Locate the cell with the specified text and output its (x, y) center coordinate. 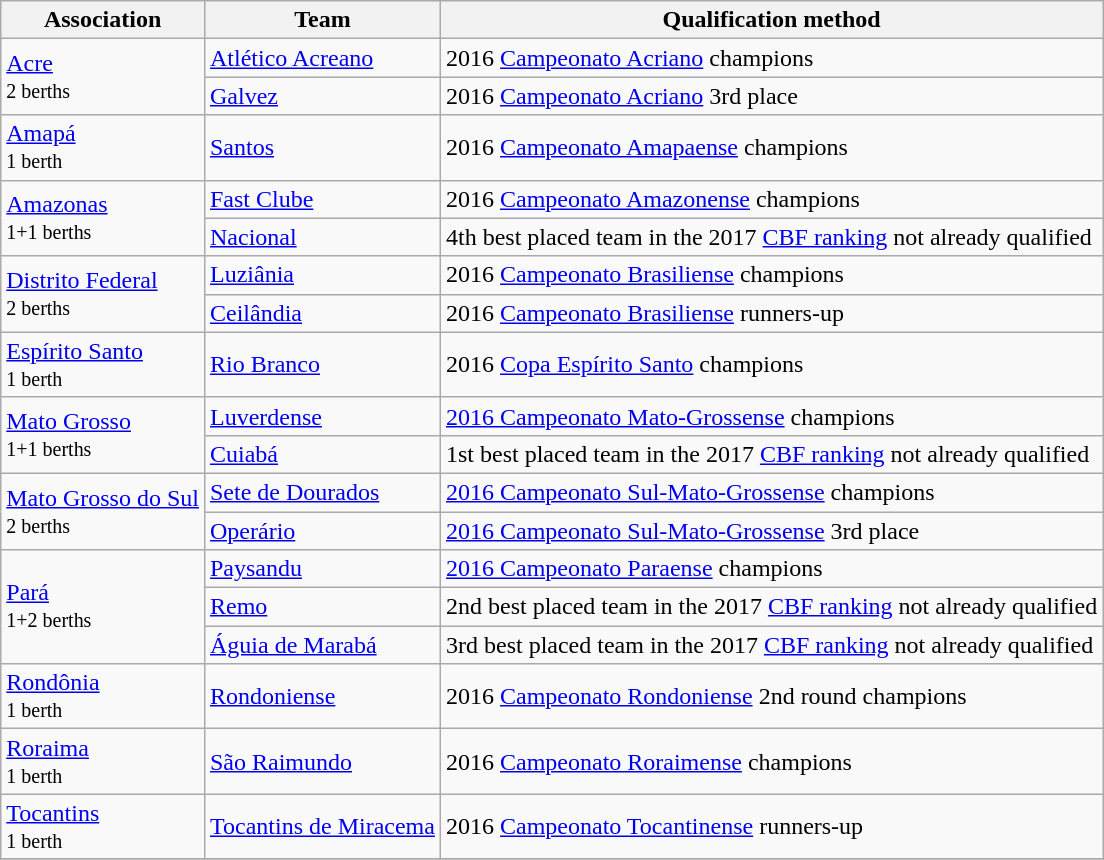
Tocantins de Miracema (322, 826)
Team (322, 20)
Fast Clube (322, 199)
Luziânia (322, 275)
2016 Campeonato Sul-Mato-Grossense 3rd place (771, 531)
2016 Campeonato Sul-Mato-Grossense champions (771, 492)
Águia de Marabá (322, 645)
2016 Campeonato Amazonense champions (771, 199)
2016 Campeonato Amapaense champions (771, 148)
Distrito Federal2 berths (103, 294)
2016 Campeonato Rondoniense 2nd round champions (771, 696)
Nacional (322, 237)
2016 Campeonato Acriano 3rd place (771, 96)
1st best placed team in the 2017 CBF ranking not already qualified (771, 454)
Rondoniense (322, 696)
Espírito Santo1 berth (103, 364)
Operário (322, 531)
Amazonas1+1 berths (103, 218)
Mato Grosso1+1 berths (103, 435)
Tocantins1 berth (103, 826)
Remo (322, 607)
2016 Campeonato Brasiliense runners-up (771, 313)
Mato Grosso do Sul2 berths (103, 511)
Ceilândia (322, 313)
4th best placed team in the 2017 CBF ranking not already qualified (771, 237)
Paysandu (322, 569)
Rio Branco (322, 364)
Luverdense (322, 416)
2016 Copa Espírito Santo champions (771, 364)
3rd best placed team in the 2017 CBF ranking not already qualified (771, 645)
Rondônia1 berth (103, 696)
Sete de Dourados (322, 492)
Amapá1 berth (103, 148)
Galvez (322, 96)
2016 Campeonato Paraense champions (771, 569)
Acre2 berths (103, 77)
2016 Campeonato Tocantinense runners-up (771, 826)
2016 Campeonato Mato-Grossense champions (771, 416)
São Raimundo (322, 762)
2016 Campeonato Acriano champions (771, 58)
Pará1+2 berths (103, 607)
Atlético Acreano (322, 58)
Association (103, 20)
2016 Campeonato Roraimense champions (771, 762)
Cuiabá (322, 454)
Santos (322, 148)
2nd best placed team in the 2017 CBF ranking not already qualified (771, 607)
Qualification method (771, 20)
2016 Campeonato Brasiliense champions (771, 275)
Roraima1 berth (103, 762)
